Determine the (X, Y) coordinate at the center of the cell enclosing the given text.  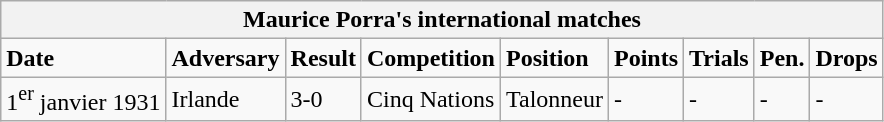
Date (84, 58)
Points (646, 58)
Maurice Porra's international matches (442, 20)
Result (323, 58)
Cinq Nations (430, 100)
Pen. (782, 58)
Position (554, 58)
Competition (430, 58)
Irlande (226, 100)
Talonneur (554, 100)
Trials (720, 58)
3-0 (323, 100)
Drops (846, 58)
Adversary (226, 58)
1er janvier 1931 (84, 100)
